Determine the (x, y) coordinate at the center of the cell enclosing the given text.  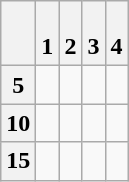
4 (116, 34)
3 (94, 34)
1 (48, 34)
5 (18, 85)
2 (70, 34)
15 (18, 161)
10 (18, 123)
